For the text-containing cell, return its midpoint in [x, y] coordinate format. 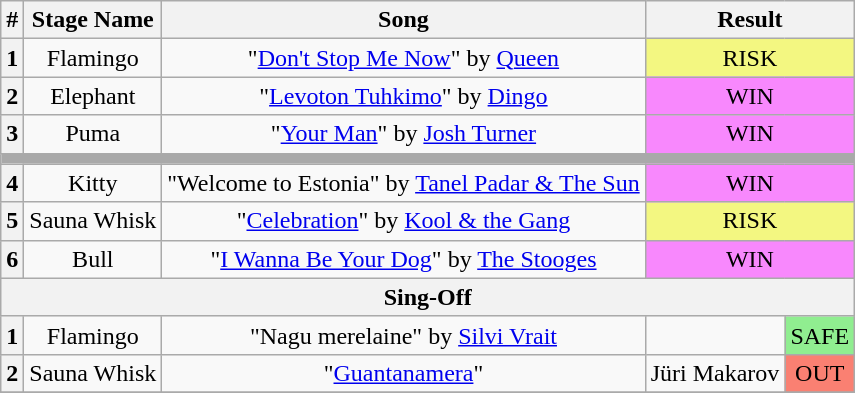
Bull [93, 259]
Puma [93, 134]
SAFE [820, 335]
Song [404, 20]
"Don't Stop Me Now" by Queen [404, 58]
5 [12, 221]
Stage Name [93, 20]
"Levoton Tuhkimo" by Dingo [404, 96]
"Welcome to Estonia" by Tanel Padar & The Sun [404, 183]
6 [12, 259]
"I Wanna Be Your Dog" by The Stooges [404, 259]
Sing-Off [428, 297]
Elephant [93, 96]
"Your Man" by Josh Turner [404, 134]
"Celebration" by Kool & the Gang [404, 221]
Result [750, 20]
# [12, 20]
"Nagu merelaine" by Silvi Vrait [404, 335]
"Guantanamera" [404, 373]
Jüri Makarov [715, 373]
4 [12, 183]
Kitty [93, 183]
3 [12, 134]
OUT [820, 373]
